Find where the given text appears and provide that cell's center as (x, y) coordinate. 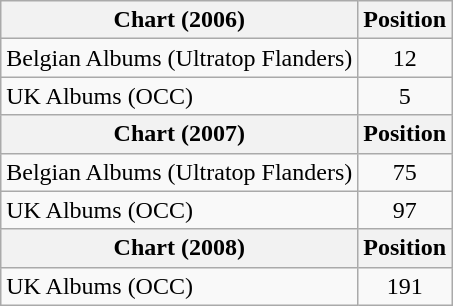
5 (405, 96)
Chart (2006) (180, 20)
191 (405, 286)
97 (405, 210)
75 (405, 172)
Chart (2008) (180, 248)
Chart (2007) (180, 134)
12 (405, 58)
